Return the [x, y] coordinate for the center point of the cell that contains the specified text.  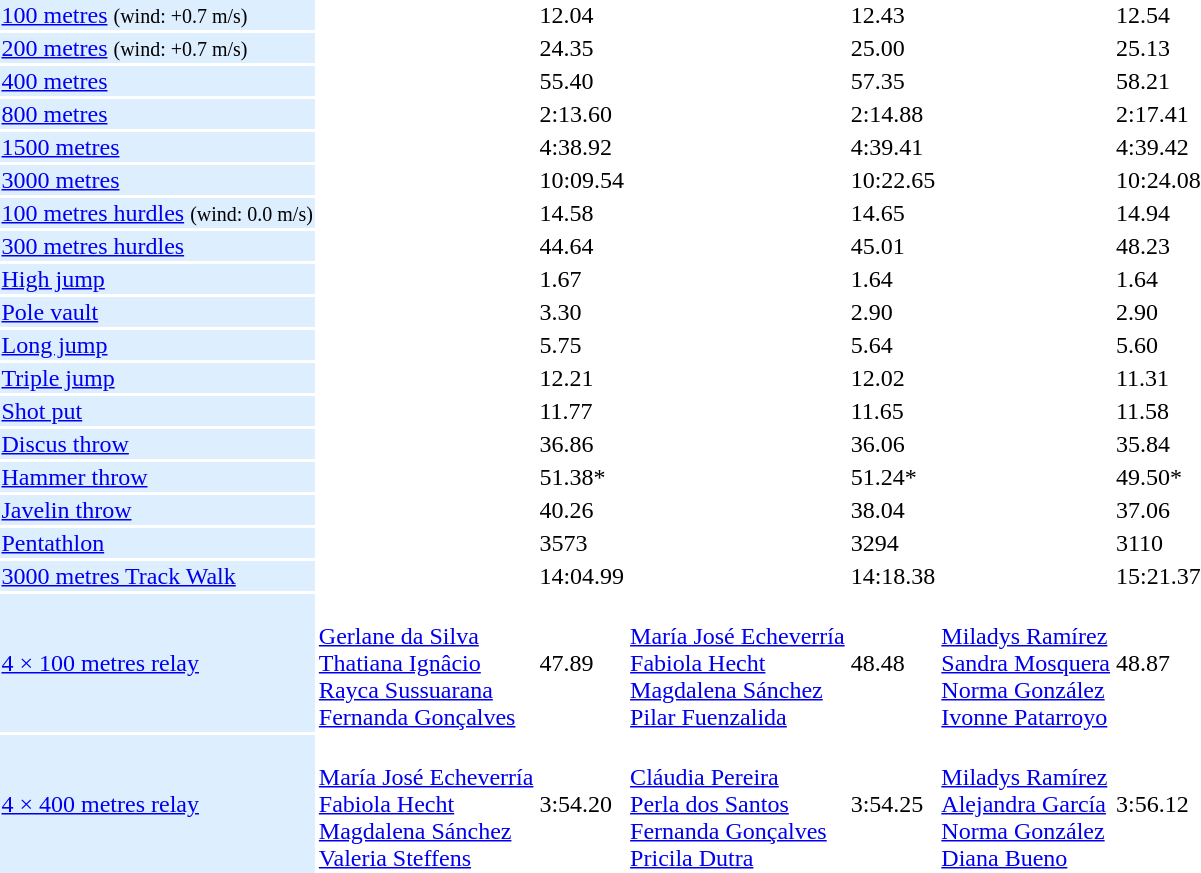
10:22.65 [893, 180]
3:54.25 [893, 804]
51.24* [893, 477]
2:14.88 [893, 114]
Javelin throw [157, 510]
Pentathlon [157, 543]
3:54.20 [582, 804]
100 metres hurdles (wind: 0.0 m/s) [157, 213]
1.64 [893, 279]
1.67 [582, 279]
57.35 [893, 81]
25.00 [893, 48]
5.75 [582, 345]
47.89 [582, 663]
11.77 [582, 411]
100 metres (wind: +0.7 m/s) [157, 15]
14.65 [893, 213]
Shot put [157, 411]
300 metres hurdles [157, 246]
14:18.38 [893, 576]
800 metres [157, 114]
12.04 [582, 15]
María José Echeverría Fabiola Hecht Magdalena Sánchez Valeria Steffens [426, 804]
Cláudia Pereira Perla dos Santos Fernanda Gonçalves Pricila Dutra [738, 804]
51.38* [582, 477]
3573 [582, 543]
48.48 [893, 663]
3294 [893, 543]
Miladys Ramírez Sandra Mosquera Norma González Ivonne Patarroyo [1026, 663]
200 metres (wind: +0.7 m/s) [157, 48]
3000 metres Track Walk [157, 576]
55.40 [582, 81]
3000 metres [157, 180]
4 × 100 metres relay [157, 663]
Triple jump [157, 378]
Pole vault [157, 312]
45.01 [893, 246]
4:39.41 [893, 147]
12.43 [893, 15]
11.65 [893, 411]
3.30 [582, 312]
1500 metres [157, 147]
2:13.60 [582, 114]
44.64 [582, 246]
14:04.99 [582, 576]
Hammer throw [157, 477]
2.90 [893, 312]
High jump [157, 279]
400 metres [157, 81]
36.86 [582, 444]
40.26 [582, 510]
Gerlane da Silva Thatiana Ignâcio Rayca Sussuarana Fernanda Gonçalves [426, 663]
24.35 [582, 48]
Discus throw [157, 444]
12.21 [582, 378]
Long jump [157, 345]
14.58 [582, 213]
38.04 [893, 510]
12.02 [893, 378]
María José Echeverría Fabiola Hecht Magdalena Sánchez Pilar Fuenzalida [738, 663]
10:09.54 [582, 180]
5.64 [893, 345]
4 × 400 metres relay [157, 804]
36.06 [893, 444]
4:38.92 [582, 147]
Miladys Ramírez Alejandra García Norma González Diana Bueno [1026, 804]
